Search for the cell housing the specified text and yield its (X, Y) center coordinate. 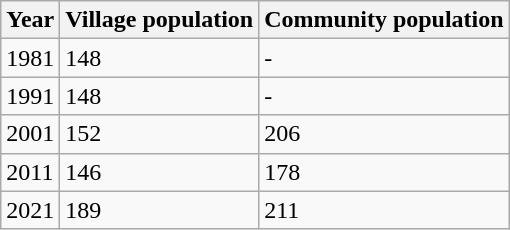
2011 (30, 172)
178 (384, 172)
Community population (384, 20)
152 (160, 134)
1981 (30, 58)
146 (160, 172)
2001 (30, 134)
189 (160, 210)
Village population (160, 20)
211 (384, 210)
206 (384, 134)
Year (30, 20)
2021 (30, 210)
1991 (30, 96)
